Find where the given text appears and provide that cell's center as [x, y] coordinate. 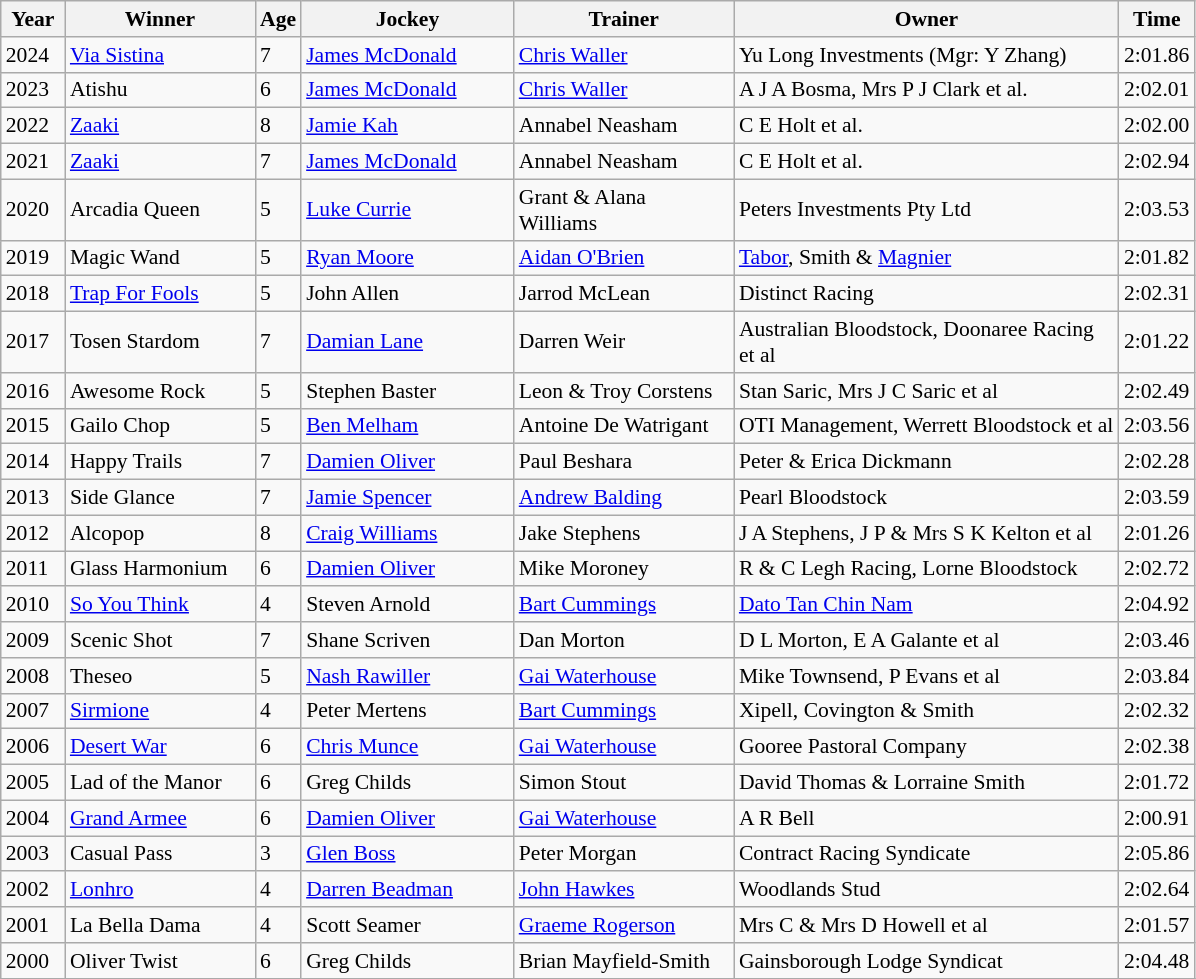
Atishu [160, 90]
Leon & Troy Corstens [624, 391]
Theseo [160, 676]
2:02.72 [1156, 569]
2008 [33, 676]
Stephen Baster [408, 391]
Darren Weir [624, 342]
Damian Lane [408, 342]
Brian Mayfield-Smith [624, 961]
Darren Beadman [408, 890]
Gooree Pastoral Company [926, 747]
Peter & Erica Dickmann [926, 462]
3 [278, 854]
2:01.82 [1156, 258]
2010 [33, 605]
Lonhro [160, 890]
Xipell, Covington & Smith [926, 711]
2012 [33, 533]
2:00.91 [1156, 818]
Craig Williams [408, 533]
Graeme Rogerson [624, 925]
Happy Trails [160, 462]
Stan Saric, Mrs J C Saric et al [926, 391]
Glen Boss [408, 854]
2:02.31 [1156, 294]
Tosen Stardom [160, 342]
2019 [33, 258]
Mike Moroney [624, 569]
2:02.32 [1156, 711]
Grant & Alana Williams [624, 210]
Gainsborough Lodge Syndicat [926, 961]
2018 [33, 294]
Jake Stephens [624, 533]
2003 [33, 854]
John Allen [408, 294]
A R Bell [926, 818]
Contract Racing Syndicate [926, 854]
Age [278, 19]
La Bella Dama [160, 925]
2:03.59 [1156, 498]
2013 [33, 498]
2:01.57 [1156, 925]
2:02.94 [1156, 162]
Scott Seamer [408, 925]
2009 [33, 640]
Mike Townsend, P Evans et al [926, 676]
2005 [33, 783]
2:03.84 [1156, 676]
2:04.48 [1156, 961]
2007 [33, 711]
Dato Tan Chin Nam [926, 605]
Jockey [408, 19]
2004 [33, 818]
2:02.00 [1156, 126]
Antoine De Watrigant [624, 426]
Aidan O'Brien [624, 258]
OTI Management, Werrett Bloodstock et al [926, 426]
2:04.92 [1156, 605]
Side Glance [160, 498]
Via Sistina [160, 55]
Peters Investments Pty Ltd [926, 210]
2001 [33, 925]
2024 [33, 55]
Ryan Moore [408, 258]
R & C Legh Racing, Lorne Bloodstock [926, 569]
Year [33, 19]
Magic Wand [160, 258]
Alcopop [160, 533]
Jamie Kah [408, 126]
2:03.56 [1156, 426]
Arcadia Queen [160, 210]
2023 [33, 90]
2:02.38 [1156, 747]
2:01.26 [1156, 533]
So You Think [160, 605]
Simon Stout [624, 783]
Chris Munce [408, 747]
2:03.46 [1156, 640]
2:02.28 [1156, 462]
2017 [33, 342]
David Thomas & Lorraine Smith [926, 783]
2006 [33, 747]
Time [1156, 19]
Tabor, Smith & Magnier [926, 258]
2:05.86 [1156, 854]
Ben Melham [408, 426]
Nash Rawiller [408, 676]
2022 [33, 126]
Shane Scriven [408, 640]
2011 [33, 569]
Grand Armee [160, 818]
2:01.72 [1156, 783]
Luke Currie [408, 210]
Yu Long Investments (Mgr: Y Zhang) [926, 55]
Lad of the Manor [160, 783]
2020 [33, 210]
Owner [926, 19]
Paul Beshara [624, 462]
2000 [33, 961]
Sirmione [160, 711]
2:01.86 [1156, 55]
Trainer [624, 19]
Glass Harmonium [160, 569]
J A Stephens, J P & Mrs S K Kelton et al [926, 533]
Steven Arnold [408, 605]
Desert War [160, 747]
2:03.53 [1156, 210]
Australian Bloodstock, Doonaree Racing et al [926, 342]
Peter Mertens [408, 711]
Distinct Racing [926, 294]
Andrew Balding [624, 498]
Peter Morgan [624, 854]
Pearl Bloodstock [926, 498]
Gailo Chop [160, 426]
2:02.64 [1156, 890]
D L Morton, E A Galante et al [926, 640]
Casual Pass [160, 854]
Mrs C & Mrs D Howell et al [926, 925]
Woodlands Stud [926, 890]
Jarrod McLean [624, 294]
2:02.01 [1156, 90]
Trap For Fools [160, 294]
2021 [33, 162]
2002 [33, 890]
2016 [33, 391]
Scenic Shot [160, 640]
Dan Morton [624, 640]
John Hawkes [624, 890]
2015 [33, 426]
Jamie Spencer [408, 498]
Winner [160, 19]
2014 [33, 462]
A J A Bosma, Mrs P J Clark et al. [926, 90]
Awesome Rock [160, 391]
Oliver Twist [160, 961]
2:01.22 [1156, 342]
2:02.49 [1156, 391]
